Return the (x, y) coordinate for the center point of the cell that contains the specified text.  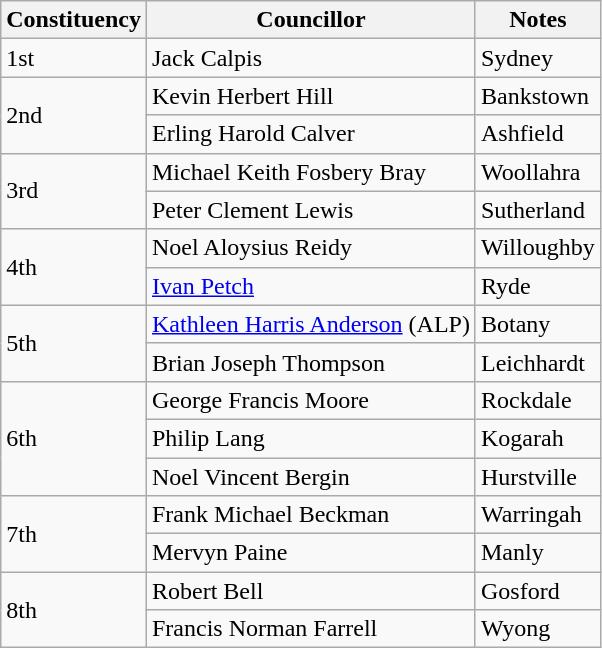
Wyong (538, 629)
8th (74, 610)
Constituency (74, 20)
Rockdale (538, 400)
Ivan Petch (310, 286)
Sydney (538, 58)
Frank Michael Beckman (310, 515)
Willoughby (538, 248)
Ashfield (538, 134)
Michael Keith Fosbery Bray (310, 172)
Sutherland (538, 210)
3rd (74, 191)
1st (74, 58)
Brian Joseph Thompson (310, 362)
Peter Clement Lewis (310, 210)
2nd (74, 115)
Francis Norman Farrell (310, 629)
Philip Lang (310, 438)
Leichhardt (538, 362)
Gosford (538, 591)
Botany (538, 324)
Notes (538, 20)
Jack Calpis (310, 58)
Kevin Herbert Hill (310, 96)
Noel Aloysius Reidy (310, 248)
Woollahra (538, 172)
Manly (538, 553)
Bankstown (538, 96)
Kathleen Harris Anderson (ALP) (310, 324)
4th (74, 267)
Noel Vincent Bergin (310, 477)
7th (74, 534)
6th (74, 438)
Mervyn Paine (310, 553)
5th (74, 343)
Kogarah (538, 438)
Councillor (310, 20)
Warringah (538, 515)
Robert Bell (310, 591)
George Francis Moore (310, 400)
Hurstville (538, 477)
Erling Harold Calver (310, 134)
Ryde (538, 286)
